For the text-containing cell, return its midpoint in (x, y) coordinate format. 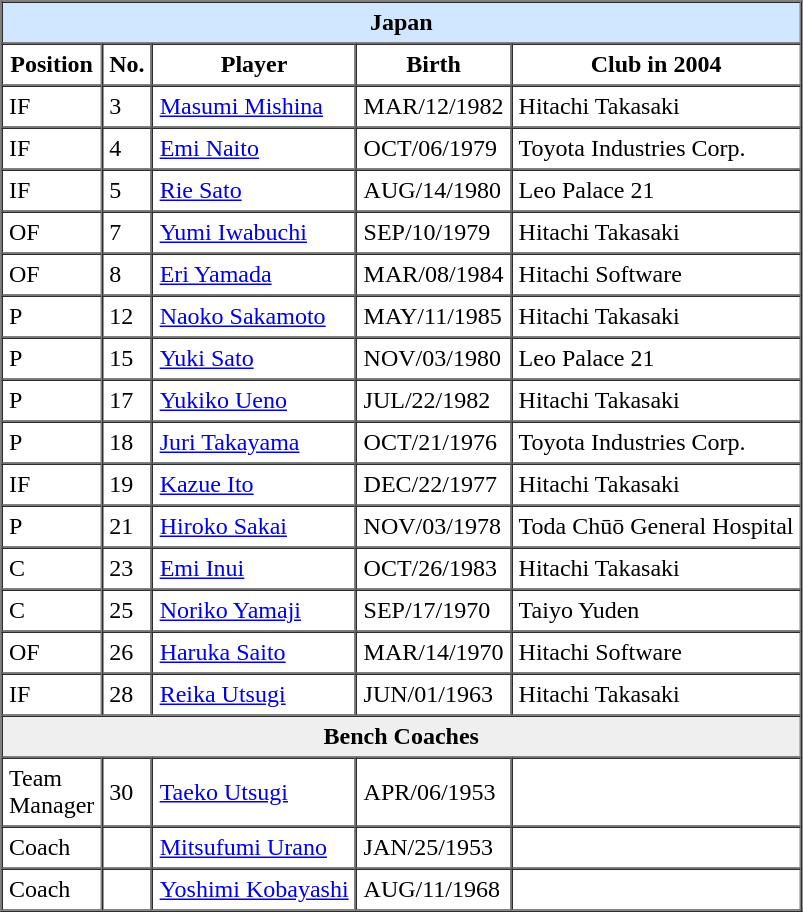
AUG/11/1968 (434, 889)
NOV/03/1978 (434, 527)
SEP/17/1970 (434, 611)
26 (127, 653)
Emi Inui (254, 569)
SEP/10/1979 (434, 233)
Masumi Mishina (254, 107)
Toda Chūō General Hospital (656, 527)
25 (127, 611)
Yoshimi Kobayashi (254, 889)
DEC/22/1977 (434, 485)
OCT/26/1983 (434, 569)
Taeko Utsugi (254, 792)
AUG/14/1980 (434, 191)
Emi Naito (254, 149)
4 (127, 149)
NOV/03/1980 (434, 359)
Naoko Sakamoto (254, 317)
Mitsufumi Urano (254, 847)
23 (127, 569)
No. (127, 65)
12 (127, 317)
Club in 2004 (656, 65)
Haruka Saito (254, 653)
MAR/08/1984 (434, 275)
Noriko Yamaji (254, 611)
Bench Coaches (402, 737)
5 (127, 191)
Yumi Iwabuchi (254, 233)
7 (127, 233)
JAN/25/1953 (434, 847)
3 (127, 107)
Reika Utsugi (254, 695)
APR/06/1953 (434, 792)
Yukiko Ueno (254, 401)
OCT/21/1976 (434, 443)
OCT/06/1979 (434, 149)
15 (127, 359)
17 (127, 401)
Player (254, 65)
21 (127, 527)
Taiyo Yuden (656, 611)
Team Manager (52, 792)
Position (52, 65)
JUN/01/1963 (434, 695)
MAR/12/1982 (434, 107)
8 (127, 275)
Eri Yamada (254, 275)
18 (127, 443)
Japan (402, 23)
Hiroko Sakai (254, 527)
28 (127, 695)
MAY/11/1985 (434, 317)
MAR/14/1970 (434, 653)
Rie Sato (254, 191)
19 (127, 485)
Kazue Ito (254, 485)
JUL/22/1982 (434, 401)
Birth (434, 65)
Juri Takayama (254, 443)
30 (127, 792)
Yuki Sato (254, 359)
